Locate the cell with the specified text and output its [X, Y] center coordinate. 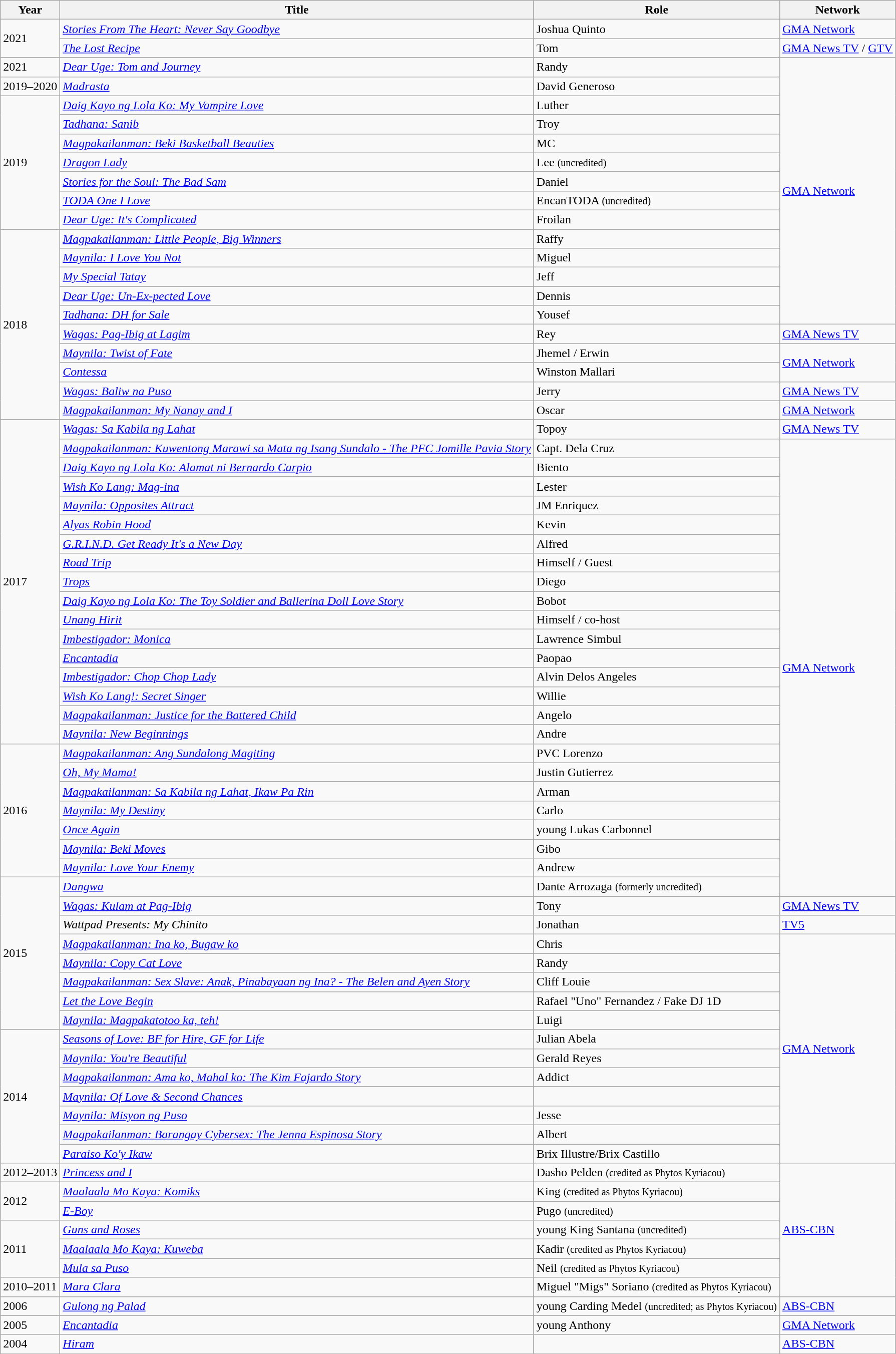
2005 [30, 1325]
Lee (uncredited) [657, 162]
Brix Illustre/Brix Castillo [657, 1153]
Willie [657, 696]
Rey [657, 334]
Andrew [657, 868]
EncanTODA (uncredited) [657, 200]
2014 [30, 1096]
Tom [657, 48]
Lester [657, 486]
David Generoso [657, 86]
Himself / co-host [657, 620]
MC [657, 143]
Maynila: Love Your Enemy [297, 868]
Wish Ko Lang!: Secret Singer [297, 696]
Paopao [657, 658]
Himself / Guest [657, 563]
Lawrence Simbul [657, 639]
2019–2020 [30, 86]
Jerry [657, 391]
Magpakailanman: Kuwentong Marawi sa Mata ng Isang Sundalo - The PFC Jomille Pavia Story [297, 448]
The Lost Recipe [297, 48]
Joshua Quinto [657, 29]
Year [30, 10]
Kadir (credited as Phytos Kyriacou) [657, 1249]
Magpakailanman: Sex Slave: Anak, Pinabayaan ng Ina? - The Belen and Ayen Story [297, 982]
Maynila: Beki Moves [297, 849]
Justin Gutierrez [657, 772]
Magpakailanman: Ina ko, Bugaw ko [297, 944]
GMA News TV / GTV [838, 48]
Kevin [657, 524]
Gulong ng Palad [297, 1306]
Cliff Louie [657, 982]
Maynila: I Love You Not [297, 258]
Chris [657, 944]
Alfred [657, 543]
Troy [657, 124]
Maynila: Misyon ng Puso [297, 1115]
Yousef [657, 315]
Magpakailanman: Barangay Cybersex: The Jenna Espinosa Story [297, 1134]
Dennis [657, 296]
Title [297, 10]
Magpakailanman: Little People, Big Winners [297, 239]
2006 [30, 1306]
Dear Uge: Tom and Journey [297, 67]
2010–2011 [30, 1287]
young Carding Medel (uncredited; as Phytos Kyriacou) [657, 1306]
Maalaala Mo Kaya: Komiks [297, 1192]
Maynila: Opposites Attract [297, 505]
E-Boy [297, 1211]
Jesse [657, 1115]
Jonathan [657, 925]
Miguel "Migs" Soriano (credited as Phytos Kyriacou) [657, 1287]
TV5 [838, 925]
My Special Tatay [297, 277]
Tadhana: DH for Sale [297, 315]
Dragon Lady [297, 162]
Network [838, 10]
Diego [657, 582]
Maalaala Mo Kaya: Kuweba [297, 1249]
Seasons of Love: BF for Hire, GF for Life [297, 1039]
Tony [657, 906]
Maynila: You're Beautiful [297, 1058]
TODA One I Love [297, 200]
young Lukas Carbonnel [657, 829]
Madrasta [297, 86]
2015 [30, 953]
Luigi [657, 1020]
Trops [297, 582]
Imbestigador: Chop Chop Lady [297, 677]
Mula sa Puso [297, 1268]
Magpakailanman: Sa Kabila ng Lahat, Ikaw Pa Rin [297, 791]
Dante Arrozaga (formerly uncredited) [657, 887]
Andre [657, 734]
Jeff [657, 277]
young Anthony [657, 1325]
Rafael "Uno" Fernandez / Fake DJ 1D [657, 1001]
Dasho Pelden (credited as Phytos Kyriacou) [657, 1173]
King (credited as Phytos Kyriacou) [657, 1192]
Stories From The Heart: Never Say Goodbye [297, 29]
2017 [30, 582]
Magpakailanman: My Nanay and I [297, 410]
Capt. Dela Cruz [657, 448]
Bobot [657, 601]
Alvin Delos Angeles [657, 677]
Once Again [297, 829]
Let the Love Begin [297, 1001]
Imbestigador: Monica [297, 639]
Daig Kayo ng Lola Ko: My Vampire Love [297, 105]
JM Enriquez [657, 505]
Daig Kayo ng Lola Ko: The Toy Soldier and Ballerina Doll Love Story [297, 601]
Miguel [657, 258]
2019 [30, 162]
Addict [657, 1077]
G.R.I.N.D. Get Ready It's a New Day [297, 543]
Wagas: Kulam at Pag-Ibig [297, 906]
Maynila: Twist of Fate [297, 353]
Wattpad Presents: My Chinito [297, 925]
Wagas: Pag-Ibig at Lagim [297, 334]
Gerald Reyes [657, 1058]
Hiram [297, 1344]
Magpakailanman: Ama ko, Mahal ko: The Kim Fajardo Story [297, 1077]
Magpakailanman: Justice for the Battered Child [297, 715]
Contessa [297, 372]
Maynila: My Destiny [297, 810]
Gibo [657, 849]
Paraiso Ko'y Ikaw [297, 1153]
2012 [30, 1201]
Luther [657, 105]
Angelo [657, 715]
Daig Kayo ng Lola Ko: Alamat ni Bernardo Carpio [297, 467]
PVC Lorenzo [657, 753]
Dear Uge: Un-Ex-pected Love [297, 296]
Road Trip [297, 563]
2016 [30, 810]
Magpakailanman: Ang Sundalong Magiting [297, 753]
Wagas: Sa Kabila ng Lahat [297, 429]
Maynila: Copy Cat Love [297, 963]
Oh, My Mama! [297, 772]
Wagas: Baliw na Puso [297, 391]
Raffy [657, 239]
2018 [30, 324]
young King Santana (uncredited) [657, 1230]
Guns and Roses [297, 1230]
Dangwa [297, 887]
Albert [657, 1134]
Winston Mallari [657, 372]
Role [657, 10]
Topoy [657, 429]
Unang Hirit [297, 620]
2011 [30, 1249]
Arman [657, 791]
Daniel [657, 181]
Oscar [657, 410]
Mara Clara [297, 1287]
Maynila: Of Love & Second Chances [297, 1096]
Maynila: New Beginnings [297, 734]
Biento [657, 467]
Princess and I [297, 1173]
Magpakailanman: Beki Basketball Beauties [297, 143]
Julian Abela [657, 1039]
Alyas Robin Hood [297, 524]
Pugo (uncredited) [657, 1211]
Stories for the Soul: The Bad Sam [297, 181]
Wish Ko Lang: Mag-ina [297, 486]
Dear Uge: It's Complicated [297, 219]
2012–2013 [30, 1173]
Maynila: Magpakatotoo ka, teh! [297, 1020]
Carlo [657, 810]
2004 [30, 1344]
Froilan [657, 219]
Tadhana: Sanib [297, 124]
Neil (credited as Phytos Kyriacou) [657, 1268]
Jhemel / Erwin [657, 353]
